Find where the given text appears and provide that cell's center as (x, y) coordinate. 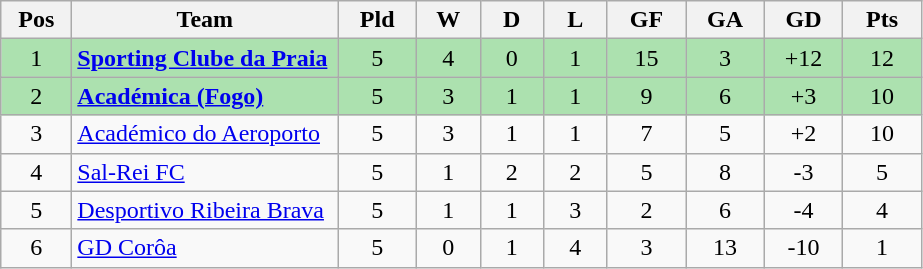
-10 (804, 248)
Sal-Rei FC (205, 172)
Académico do Aeroporto (205, 134)
D (512, 20)
Sporting Clube da Praia (205, 58)
+12 (804, 58)
+3 (804, 96)
Team (205, 20)
Desportivo Ribeira Brava (205, 210)
12 (882, 58)
9 (646, 96)
+2 (804, 134)
Pos (36, 20)
-4 (804, 210)
7 (646, 134)
GF (646, 20)
Pts (882, 20)
-3 (804, 172)
W (448, 20)
Pld (378, 20)
GD (804, 20)
L (576, 20)
13 (726, 248)
GD Corôa (205, 248)
15 (646, 58)
8 (726, 172)
Académica (Fogo) (205, 96)
GA (726, 20)
